Locate the cell with the specified text and output its (X, Y) center coordinate. 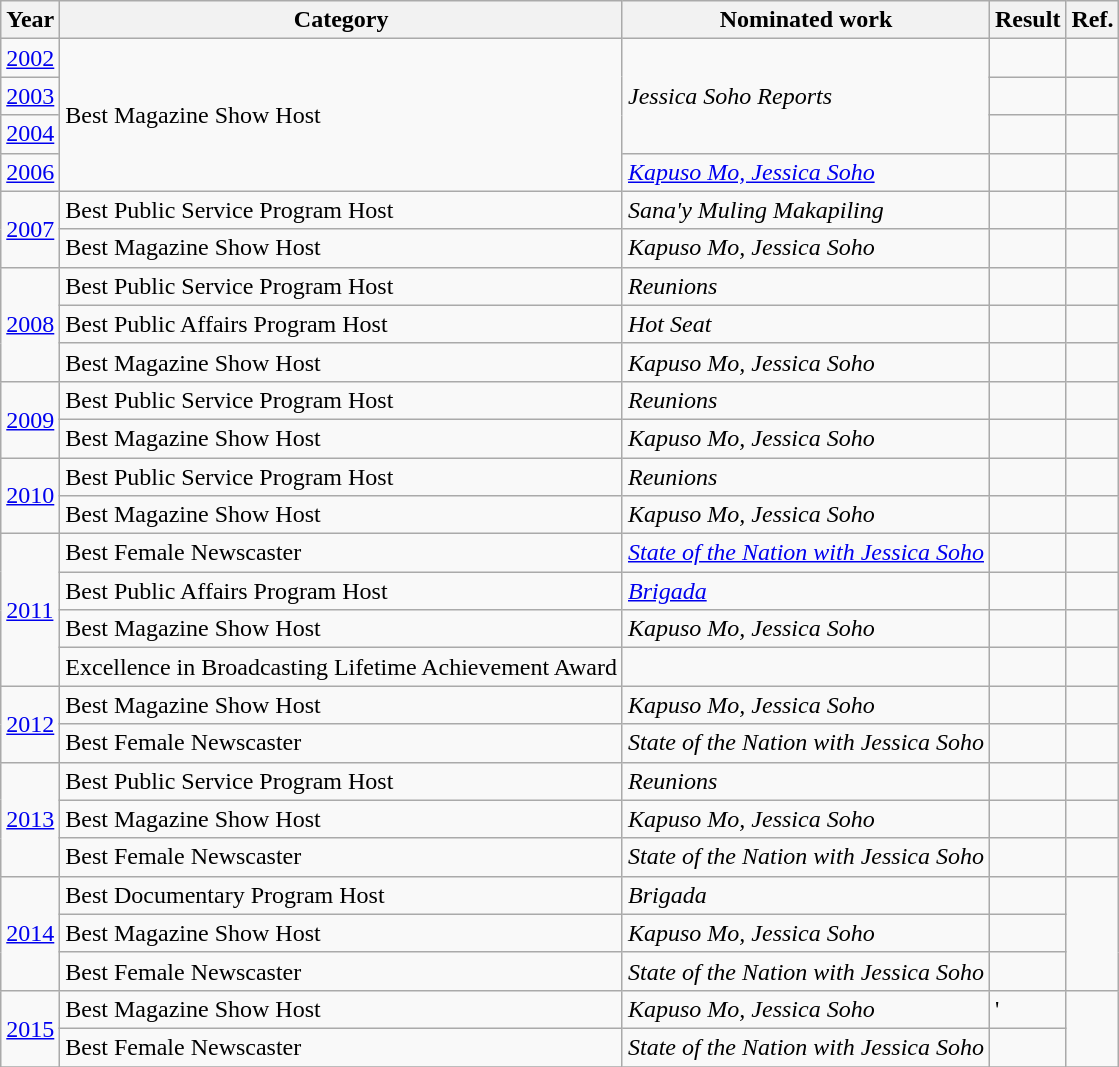
2011 (30, 610)
2009 (30, 419)
Best Documentary Program Host (342, 895)
Jessica Soho Reports (806, 96)
Ref. (1092, 20)
Hot Seat (806, 324)
Result (1028, 20)
2003 (30, 96)
2007 (30, 229)
2014 (30, 933)
2010 (30, 496)
Nominated work (806, 20)
2008 (30, 324)
2015 (30, 1028)
2004 (30, 134)
Year (30, 20)
2012 (30, 724)
2002 (30, 58)
Excellence in Broadcasting Lifetime Achievement Award (342, 667)
Category (342, 20)
' (1028, 1009)
2013 (30, 819)
Sana'y Muling Makapiling (806, 210)
2006 (30, 172)
